Scan for the cell matching the given text and deliver its (X, Y) coordinate at center. 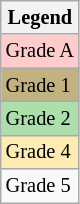
Grade 2 (40, 118)
Grade A (40, 51)
Grade 5 (40, 186)
Grade 4 (40, 152)
Legend (40, 17)
Grade 1 (40, 85)
